Scan for the cell matching the given text and deliver its [X, Y] coordinate at center. 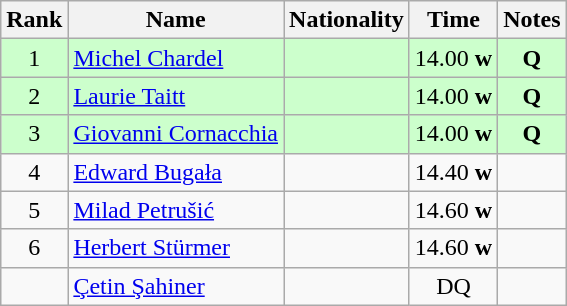
Michel Chardel [176, 58]
DQ [453, 286]
Herbert Stürmer [176, 248]
Nationality [347, 20]
Time [453, 20]
Notes [532, 20]
2 [34, 96]
14.40 w [453, 172]
Laurie Taitt [176, 96]
4 [34, 172]
5 [34, 210]
1 [34, 58]
Name [176, 20]
Giovanni Cornacchia [176, 134]
3 [34, 134]
6 [34, 248]
Edward Bugała [176, 172]
Milad Petrušić [176, 210]
Rank [34, 20]
Çetin Şahiner [176, 286]
